Determine the [x, y] coordinate at the center of the cell enclosing the given text.  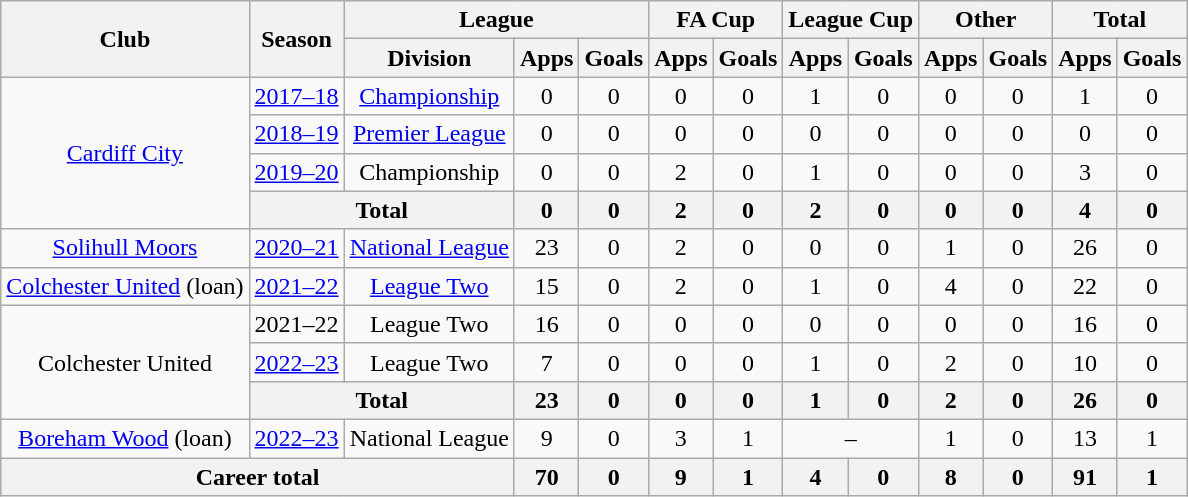
2017–18 [296, 96]
Cardiff City [125, 153]
10 [1085, 362]
Solihull Moors [125, 248]
7 [546, 362]
Club [125, 39]
FA Cup [716, 20]
League Cup [851, 20]
2020–21 [296, 248]
Colchester United (loan) [125, 286]
– [851, 438]
Career total [258, 477]
2018–19 [296, 134]
2019–20 [296, 172]
13 [1085, 438]
22 [1085, 286]
Division [429, 58]
Boreham Wood (loan) [125, 438]
Other [986, 20]
70 [546, 477]
Premier League [429, 134]
League [496, 20]
91 [1085, 477]
15 [546, 286]
Season [296, 39]
8 [951, 477]
Colchester United [125, 362]
